For the text-containing cell, return its midpoint in [x, y] coordinate format. 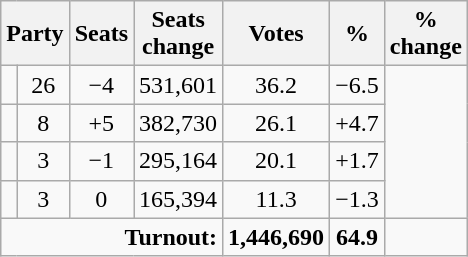
295,164 [178, 161]
Seats [101, 34]
382,730 [178, 123]
−1.3 [358, 199]
−6.5 [358, 85]
20.1 [276, 161]
Seatschange [178, 34]
0 [101, 199]
26 [43, 85]
26.1 [276, 123]
165,394 [178, 199]
−1 [101, 161]
−4 [101, 85]
Party [35, 34]
Turnout: [112, 237]
Votes [276, 34]
+5 [101, 123]
64.9 [358, 237]
8 [43, 123]
531,601 [178, 85]
11.3 [276, 199]
%change [426, 34]
1,446,690 [276, 237]
+4.7 [358, 123]
36.2 [276, 85]
% [358, 34]
+1.7 [358, 161]
